Search for the cell housing the specified text and yield its [X, Y] center coordinate. 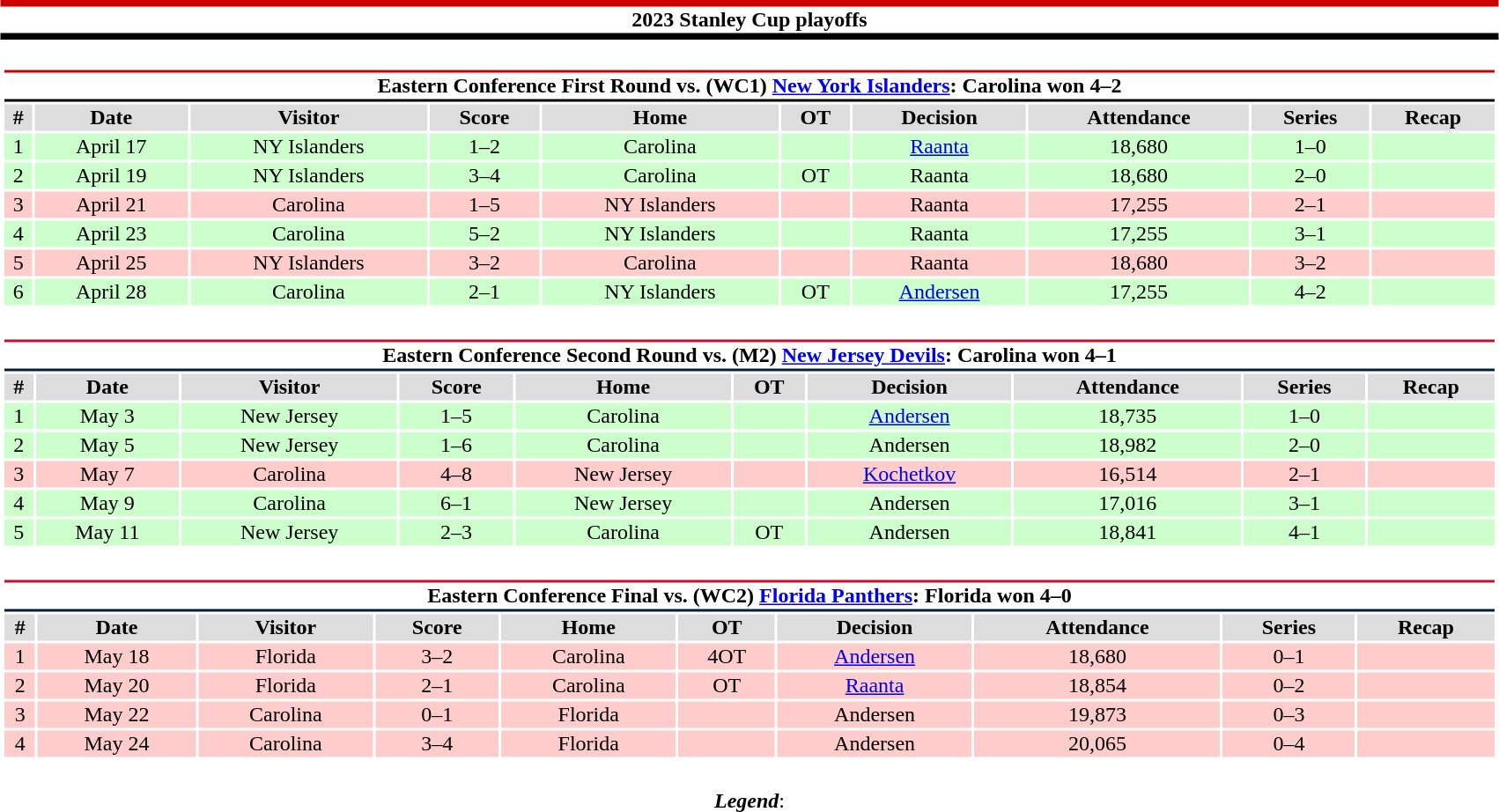
May 3 [107, 417]
1–6 [456, 445]
4–8 [456, 475]
May 20 [116, 686]
April 28 [111, 292]
0–4 [1289, 744]
18,982 [1128, 445]
17,016 [1128, 503]
April 17 [111, 147]
4–1 [1304, 533]
6–1 [456, 503]
April 25 [111, 263]
May 5 [107, 445]
April 19 [111, 175]
6 [18, 292]
Eastern Conference First Round vs. (WC1) New York Islanders: Carolina won 4–2 [749, 86]
Kochetkov [910, 475]
Eastern Conference Final vs. (WC2) Florida Panthers: Florida won 4–0 [749, 595]
18,841 [1128, 533]
4OT [727, 656]
May 7 [107, 475]
5–2 [484, 233]
20,065 [1097, 744]
May 18 [116, 656]
Eastern Conference Second Round vs. (M2) New Jersey Devils: Carolina won 4–1 [749, 356]
May 11 [107, 533]
May 22 [116, 714]
4–2 [1311, 292]
18,735 [1128, 417]
19,873 [1097, 714]
0–2 [1289, 686]
18,854 [1097, 686]
April 23 [111, 233]
May 24 [116, 744]
2023 Stanley Cup playoffs [749, 19]
April 21 [111, 205]
May 9 [107, 503]
0–3 [1289, 714]
16,514 [1128, 475]
1–2 [484, 147]
2–3 [456, 533]
